Detect which cell encompasses the target text, then output its (X, Y) center coordinate. 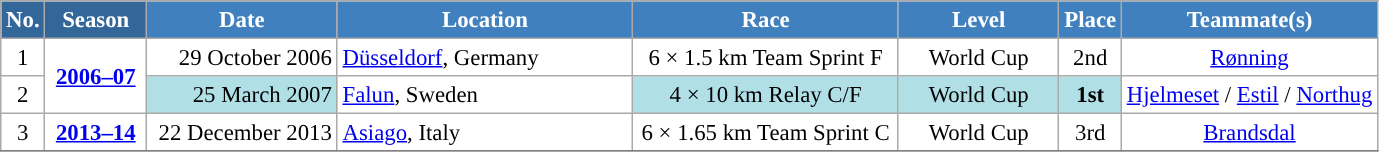
29 October 2006 (242, 58)
Season (96, 20)
3 (23, 133)
22 December 2013 (242, 133)
Location (485, 20)
Date (242, 20)
Brandsdal (1249, 133)
Düsseldorf, Germany (485, 58)
Teammate(s) (1249, 20)
25 March 2007 (242, 95)
2013–14 (96, 133)
3rd (1090, 133)
Falun, Sweden (485, 95)
2006–07 (96, 76)
2nd (1090, 58)
6 × 1.65 km Team Sprint C (766, 133)
6 × 1.5 km Team Sprint F (766, 58)
1st (1090, 95)
Place (1090, 20)
Rønning (1249, 58)
2 (23, 95)
No. (23, 20)
Level (978, 20)
1 (23, 58)
Asiago, Italy (485, 133)
Hjelmeset / Estil / Northug (1249, 95)
4 × 10 km Relay C/F (766, 95)
Race (766, 20)
